Determine the [X, Y] coordinate at the center of the cell enclosing the given text.  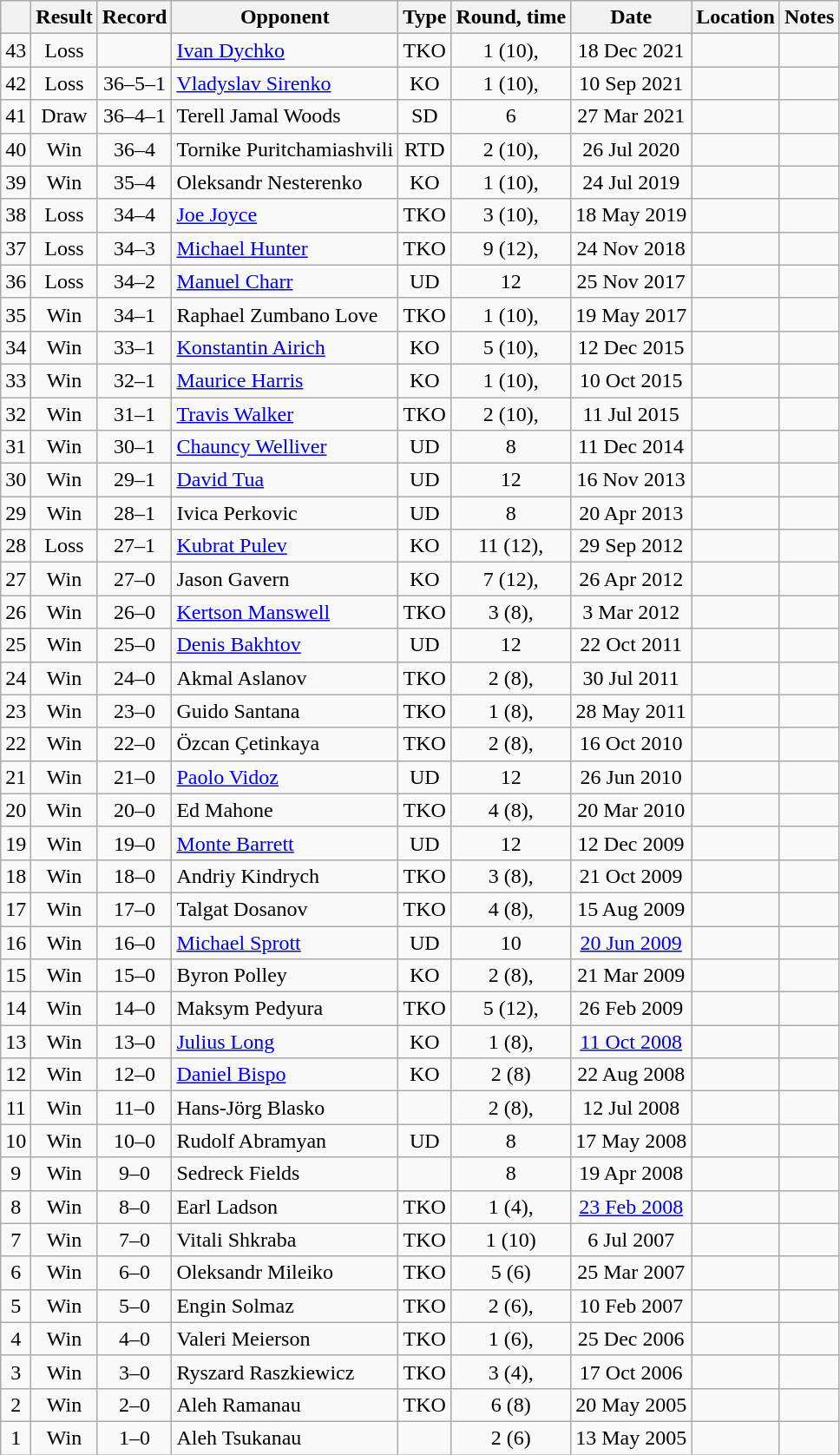
Talgat Dosanov [285, 909]
Aleh Ramanau [285, 1405]
Konstantin Airich [285, 347]
26 Jul 2020 [632, 149]
Maksym Pedyura [285, 1009]
25 [16, 645]
22–0 [135, 744]
RTD [425, 149]
24 Jul 2019 [632, 182]
Manuel Charr [285, 281]
Julius Long [285, 1042]
15 [16, 976]
36–5–1 [135, 83]
27–0 [135, 579]
19 May 2017 [632, 314]
Ryszard Raszkiewicz [285, 1372]
Ivica Perkovic [285, 513]
38 [16, 215]
20 Apr 2013 [632, 513]
12 Dec 2015 [632, 347]
9 (12), [511, 248]
Özcan Çetinkaya [285, 744]
10 Feb 2007 [632, 1306]
Oleksandr Mileiko [285, 1273]
41 [16, 116]
Daniel Bispo [285, 1075]
29 Sep 2012 [632, 546]
22 [16, 744]
30 Jul 2011 [632, 678]
Chauncy Welliver [285, 447]
11 Dec 2014 [632, 447]
32 [16, 414]
Joe Joyce [285, 215]
6 Jul 2007 [632, 1240]
36–4 [135, 149]
Michael Hunter [285, 248]
23 [16, 711]
36 [16, 281]
Engin Solmaz [285, 1306]
28–1 [135, 513]
1 (4), [511, 1207]
19–0 [135, 843]
20 May 2005 [632, 1405]
20–0 [135, 810]
3 (4), [511, 1372]
10–0 [135, 1141]
32–1 [135, 380]
11–0 [135, 1108]
Valeri Meierson [285, 1339]
Location [736, 17]
Travis Walker [285, 414]
2 [16, 1405]
2 (8) [511, 1075]
4–0 [135, 1339]
Aleh Tsukanau [285, 1438]
Oleksandr Nesterenko [285, 182]
9 [16, 1174]
1 [16, 1438]
34–2 [135, 281]
14–0 [135, 1009]
18 May 2019 [632, 215]
16 Oct 2010 [632, 744]
9–0 [135, 1174]
12 Jul 2008 [632, 1108]
Sedreck Fields [285, 1174]
14 [16, 1009]
31 [16, 447]
6 (8) [511, 1405]
34 [16, 347]
29–1 [135, 480]
12–0 [135, 1075]
3–0 [135, 1372]
SD [425, 116]
10 Oct 2015 [632, 380]
36–4–1 [135, 116]
Akmal Aslanov [285, 678]
Earl Ladson [285, 1207]
27–1 [135, 546]
28 [16, 546]
Ed Mahone [285, 810]
Kubrat Pulev [285, 546]
27 [16, 579]
22 Aug 2008 [632, 1075]
13–0 [135, 1042]
1 (6), [511, 1339]
21 Oct 2009 [632, 876]
21 Mar 2009 [632, 976]
5 [16, 1306]
22 Oct 2011 [632, 645]
7 [16, 1240]
Vitali Shkraba [285, 1240]
35 [16, 314]
Guido Santana [285, 711]
34–1 [135, 314]
11 Jul 2015 [632, 414]
1–0 [135, 1438]
19 Apr 2008 [632, 1174]
7–0 [135, 1240]
2–0 [135, 1405]
20 Mar 2010 [632, 810]
7 (12), [511, 579]
3 Mar 2012 [632, 612]
Ivan Dychko [285, 50]
23–0 [135, 711]
25 Mar 2007 [632, 1273]
3 [16, 1372]
3 (10), [511, 215]
Kertson Manswell [285, 612]
1 (10) [511, 1240]
16 [16, 942]
Monte Barrett [285, 843]
20 [16, 810]
35–4 [135, 182]
12 Dec 2009 [632, 843]
31–1 [135, 414]
25–0 [135, 645]
5 (10), [511, 347]
Andriy Kindrych [285, 876]
Byron Polley [285, 976]
8–0 [135, 1207]
Jason Gavern [285, 579]
Date [632, 17]
28 May 2011 [632, 711]
37 [16, 248]
Type [425, 17]
15–0 [135, 976]
10 Sep 2021 [632, 83]
17 May 2008 [632, 1141]
4 [16, 1339]
Terell Jamal Woods [285, 116]
23 Feb 2008 [632, 1207]
34–4 [135, 215]
5 (6) [511, 1273]
Paolo Vidoz [285, 777]
Notes [809, 17]
39 [16, 182]
21–0 [135, 777]
18 Dec 2021 [632, 50]
Rudolf Abramyan [285, 1141]
11 Oct 2008 [632, 1042]
17 Oct 2006 [632, 1372]
Tornike Puritchamiashvili [285, 149]
33–1 [135, 347]
40 [16, 149]
20 Jun 2009 [632, 942]
11 [16, 1108]
Vladyslav Sirenko [285, 83]
26 Apr 2012 [632, 579]
18–0 [135, 876]
26 Jun 2010 [632, 777]
21 [16, 777]
Raphael Zumbano Love [285, 314]
2 (6), [511, 1306]
30 [16, 480]
34–3 [135, 248]
2 (6) [511, 1438]
17 [16, 909]
19 [16, 843]
43 [16, 50]
Round, time [511, 17]
16–0 [135, 942]
Result [64, 17]
24 Nov 2018 [632, 248]
26 [16, 612]
24–0 [135, 678]
Denis Bakhtov [285, 645]
Opponent [285, 17]
42 [16, 83]
26 Feb 2009 [632, 1009]
26–0 [135, 612]
16 Nov 2013 [632, 480]
Michael Sprott [285, 942]
6–0 [135, 1273]
5–0 [135, 1306]
25 Dec 2006 [632, 1339]
13 [16, 1042]
Maurice Harris [285, 380]
24 [16, 678]
18 [16, 876]
11 (12), [511, 546]
30–1 [135, 447]
Record [135, 17]
David Tua [285, 480]
5 (12), [511, 1009]
25 Nov 2017 [632, 281]
29 [16, 513]
27 Mar 2021 [632, 116]
Hans-Jörg Blasko [285, 1108]
Draw [64, 116]
15 Aug 2009 [632, 909]
33 [16, 380]
17–0 [135, 909]
13 May 2005 [632, 1438]
